Locate the cell with the specified text and output its (X, Y) center coordinate. 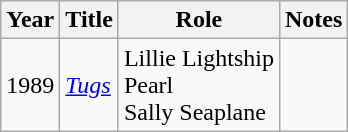
Lillie LightshipPearlSally Seaplane (198, 85)
1989 (30, 85)
Title (90, 20)
Tugs (90, 85)
Role (198, 20)
Year (30, 20)
Notes (313, 20)
